Find where the given text appears and provide that cell's center as (x, y) coordinate. 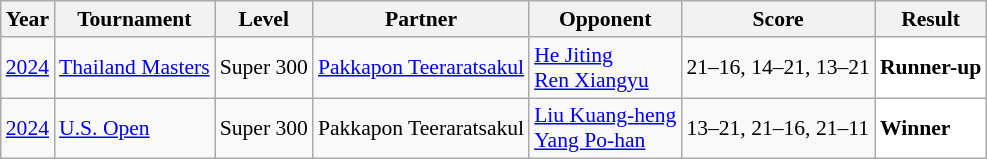
Score (778, 19)
Winner (930, 128)
Opponent (605, 19)
Thailand Masters (134, 68)
13–21, 21–16, 21–11 (778, 128)
He Jiting Ren Xiangyu (605, 68)
Partner (421, 19)
Level (264, 19)
Liu Kuang-heng Yang Po-han (605, 128)
Tournament (134, 19)
Result (930, 19)
U.S. Open (134, 128)
Runner-up (930, 68)
Year (28, 19)
21–16, 14–21, 13–21 (778, 68)
